Identify which cell holds the provided text, then report its (X, Y) central coordinate. 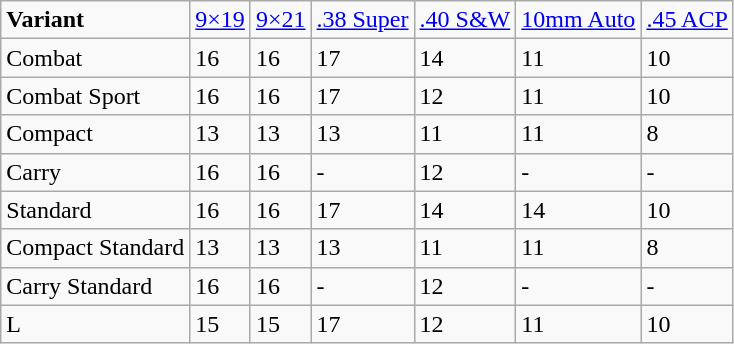
9×19 (220, 20)
.45 ACP (687, 20)
Standard (96, 210)
10mm Auto (578, 20)
Carry (96, 172)
Combat (96, 58)
.38 Super (362, 20)
Combat Sport (96, 96)
Compact Standard (96, 248)
L (96, 324)
Variant (96, 20)
Carry Standard (96, 286)
9×21 (280, 20)
Compact (96, 134)
.40 S&W (465, 20)
